Locate the cell with the specified text and output its [X, Y] center coordinate. 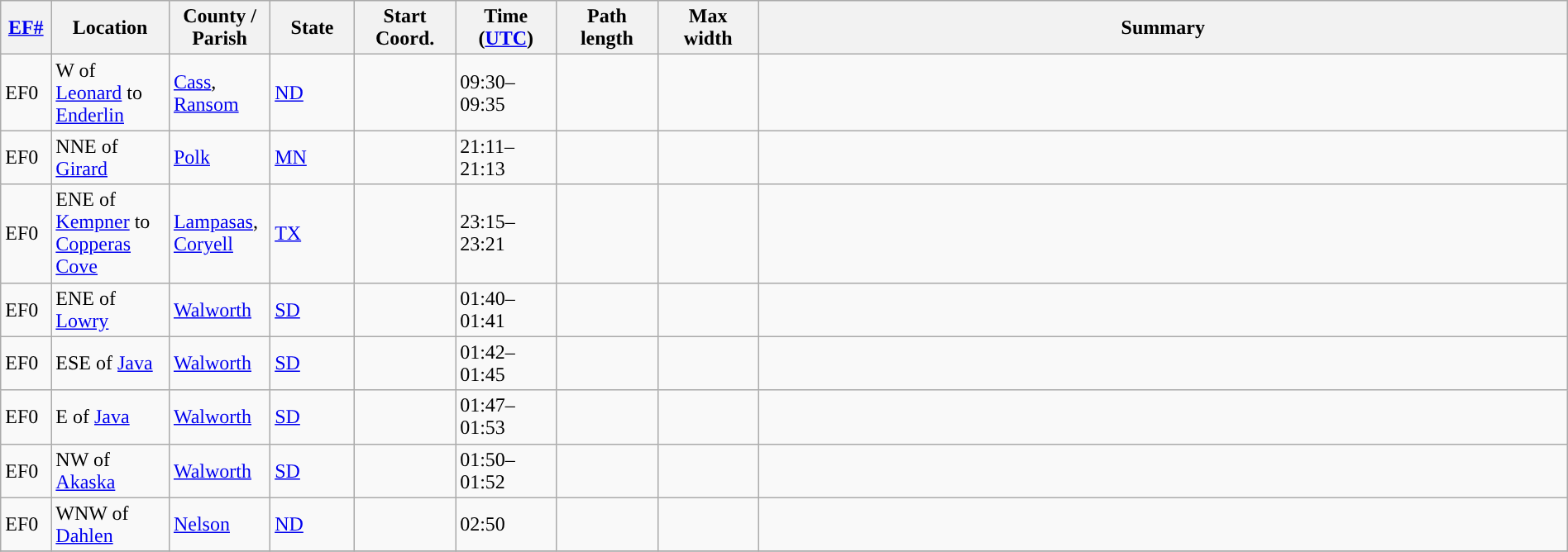
EF# [26, 28]
State [313, 28]
Nelson [219, 524]
02:50 [506, 524]
E of Java [111, 416]
TX [313, 233]
21:11–21:13 [506, 157]
W of Leonard to Enderlin [111, 93]
Start Coord. [404, 28]
Time (UTC) [506, 28]
01:47–01:53 [506, 416]
ESE of Java [111, 364]
ENE of Lowry [111, 309]
01:42–01:45 [506, 364]
NNE of Girard [111, 157]
WNW of Dahlen [111, 524]
Polk [219, 157]
23:15–23:21 [506, 233]
01:50–01:52 [506, 471]
ENE of Kempner to Copperas Cove [111, 233]
01:40–01:41 [506, 309]
NW of Akaska [111, 471]
09:30–09:35 [506, 93]
Lampasas, Coryell [219, 233]
Path length [607, 28]
MN [313, 157]
County / Parish [219, 28]
Summary [1163, 28]
Cass, Ransom [219, 93]
Max width [708, 28]
Location [111, 28]
